Locate the cell with the specified text and output its [x, y] center coordinate. 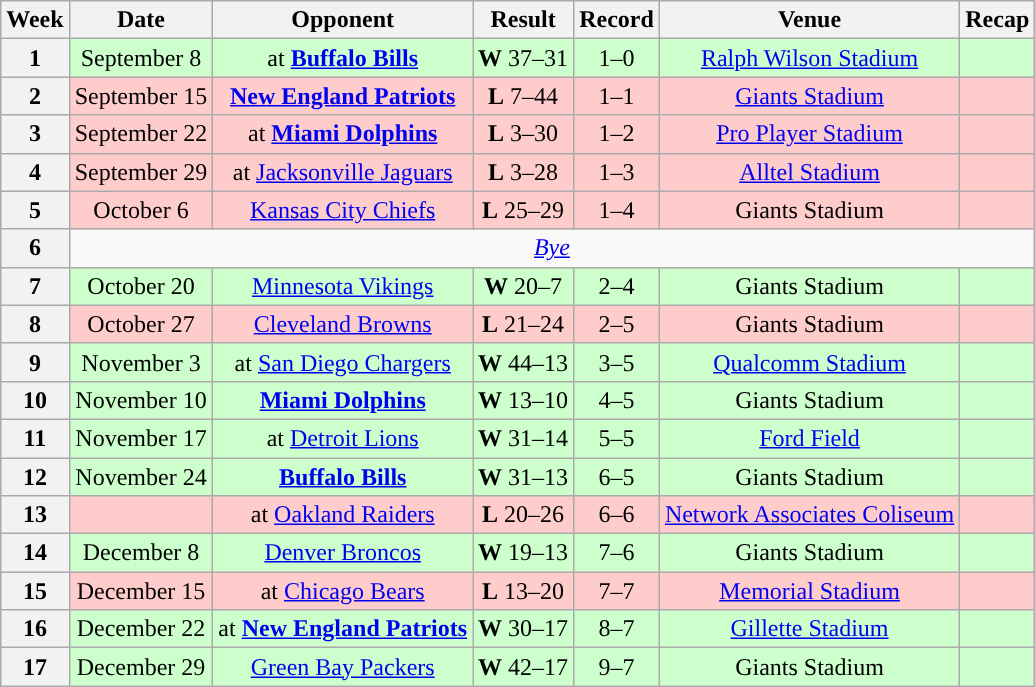
W 31–13 [524, 477]
8 [35, 324]
W 19–13 [524, 553]
L 20–26 [524, 515]
Minnesota Vikings [343, 286]
at Oakland Raiders [343, 515]
Recap [998, 20]
7–6 [617, 553]
L 21–24 [524, 324]
October 6 [141, 210]
November 10 [141, 400]
17 [35, 667]
6–5 [617, 477]
9 [35, 362]
Result [524, 20]
2–4 [617, 286]
6 [35, 248]
L 25–29 [524, 210]
1–4 [617, 210]
4–5 [617, 400]
13 [35, 515]
14 [35, 553]
October 27 [141, 324]
4 [35, 172]
9–7 [617, 667]
11 [35, 438]
12 [35, 477]
L 13–20 [524, 591]
November 17 [141, 438]
5 [35, 210]
3 [35, 134]
Alltel Stadium [809, 172]
1 [35, 58]
Buffalo Bills [343, 477]
L 3–28 [524, 172]
W 44–13 [524, 362]
at New England Patriots [343, 629]
November 24 [141, 477]
at Buffalo Bills [343, 58]
Miami Dolphins [343, 400]
Date [141, 20]
September 22 [141, 134]
Green Bay Packers [343, 667]
November 3 [141, 362]
Opponent [343, 20]
W 42–17 [524, 667]
Bye [552, 248]
December 29 [141, 667]
L 7–44 [524, 96]
Cleveland Browns [343, 324]
W 13–10 [524, 400]
2–5 [617, 324]
New England Patriots [343, 96]
5–5 [617, 438]
Ralph Wilson Stadium [809, 58]
W 31–14 [524, 438]
Week [35, 20]
16 [35, 629]
at San Diego Chargers [343, 362]
15 [35, 591]
L 3–30 [524, 134]
September 8 [141, 58]
Venue [809, 20]
10 [35, 400]
1–3 [617, 172]
2 [35, 96]
W 37–31 [524, 58]
1–2 [617, 134]
7–7 [617, 591]
September 29 [141, 172]
Network Associates Coliseum [809, 515]
1–1 [617, 96]
December 8 [141, 553]
Gillette Stadium [809, 629]
Kansas City Chiefs [343, 210]
3–5 [617, 362]
6–6 [617, 515]
W 20–7 [524, 286]
Pro Player Stadium [809, 134]
at Jacksonville Jaguars [343, 172]
W 30–17 [524, 629]
Denver Broncos [343, 553]
at Detroit Lions [343, 438]
Record [617, 20]
December 22 [141, 629]
Memorial Stadium [809, 591]
7 [35, 286]
December 15 [141, 591]
at Miami Dolphins [343, 134]
8–7 [617, 629]
Ford Field [809, 438]
September 15 [141, 96]
October 20 [141, 286]
Qualcomm Stadium [809, 362]
at Chicago Bears [343, 591]
1–0 [617, 58]
